Return the [X, Y] coordinate for the center point of the cell that contains the specified text.  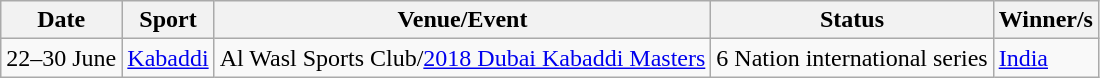
Winner/s [1046, 20]
Date [62, 20]
Sport [168, 20]
Status [852, 20]
Venue/Event [462, 20]
India [1046, 58]
Al Wasl Sports Club/2018 Dubai Kabaddi Masters [462, 58]
22–30 June [62, 58]
6 Nation international series [852, 58]
Kabaddi [168, 58]
